Provide the (X, Y) coordinate of the cell's center where the given text is located.  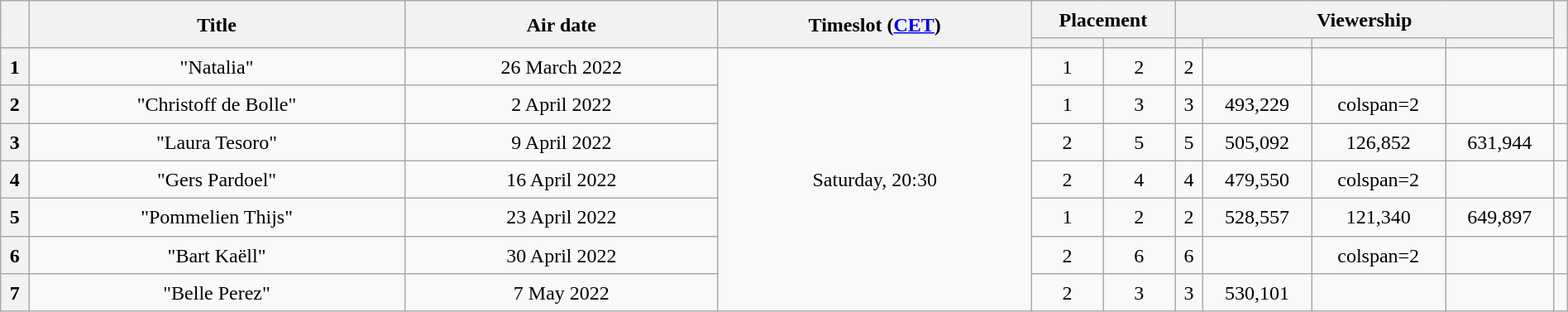
Timeslot (CET) (875, 25)
"Christoff de Bolle" (217, 104)
Saturday, 20:30 (875, 179)
16 April 2022 (561, 180)
479,550 (1257, 180)
121,340 (1379, 218)
Placement (1103, 20)
"Pommelien Thijs" (217, 218)
"Bart Kaëll" (217, 255)
Air date (561, 25)
Title (217, 25)
505,092 (1257, 142)
23 April 2022 (561, 218)
"Laura Tesoro" (217, 142)
493,229 (1257, 104)
30 April 2022 (561, 255)
631,944 (1500, 142)
2 April 2022 (561, 104)
"Natalia" (217, 66)
26 March 2022 (561, 66)
"Belle Perez" (217, 293)
7 May 2022 (561, 293)
9 April 2022 (561, 142)
649,897 (1500, 218)
"Gers Pardoel" (217, 180)
7 (15, 293)
530,101 (1257, 293)
528,557 (1257, 218)
Viewership (1365, 20)
126,852 (1379, 142)
